Locate the cell with the specified text and output its (X, Y) center coordinate. 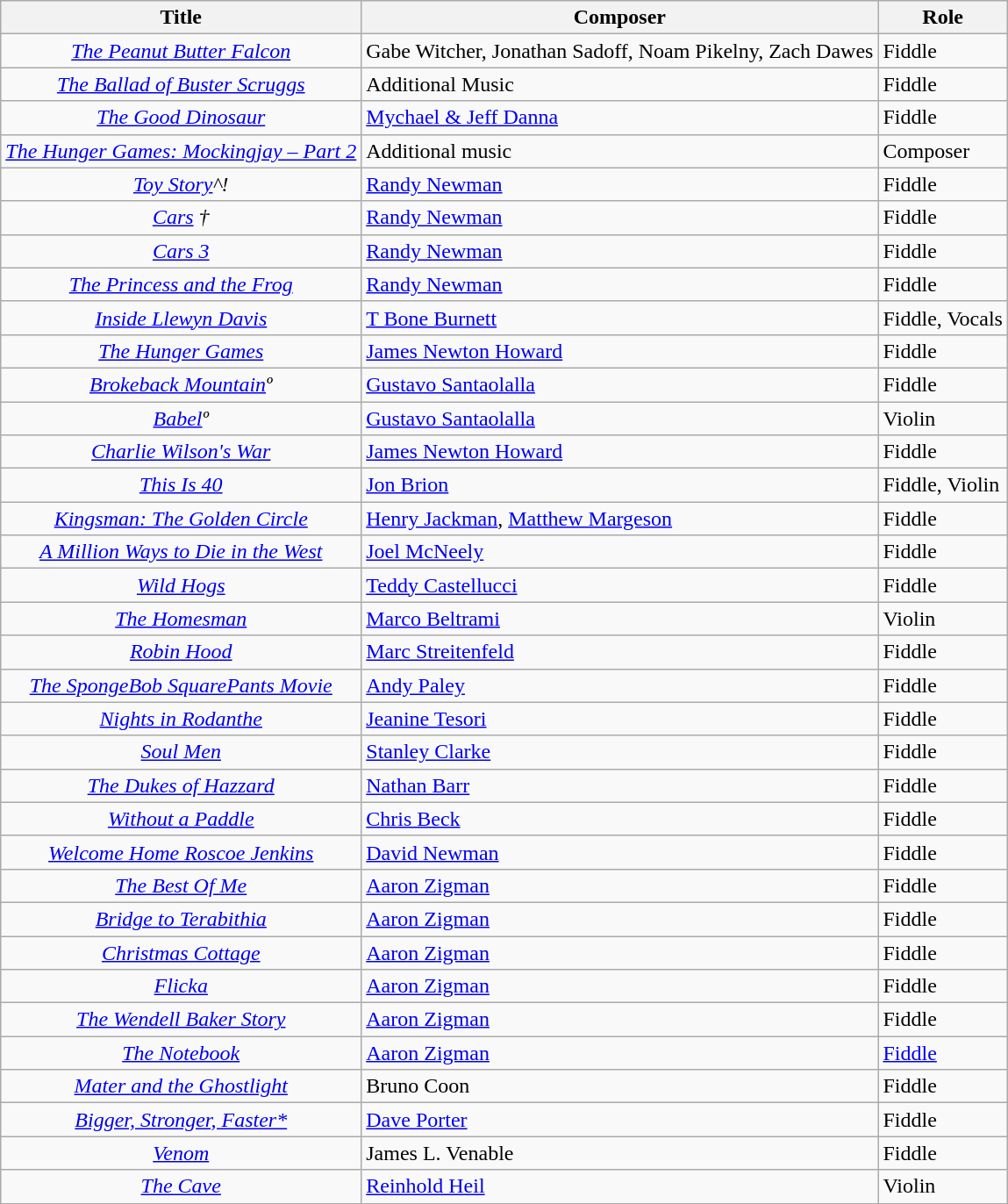
James L. Venable (619, 1153)
Bridge to Terabithia (181, 919)
Henry Jackman, Matthew Margeson (619, 519)
A Million Ways to Die in the West (181, 552)
Stanley Clarke (619, 752)
Fiddle, Vocals (943, 318)
Cars † (181, 218)
Fiddle, Violin (943, 485)
Charlie Wilson's War (181, 452)
The Cave (181, 1186)
The Peanut Butter Falcon (181, 51)
The SpongeBob SquarePants Movie (181, 685)
Title (181, 18)
Inside Llewyn Davis (181, 318)
David Newman (619, 852)
Welcome Home Roscoe Jenkins (181, 852)
Joel McNeely (619, 552)
Reinhold Heil (619, 1186)
The Ballad of Buster Scruggs (181, 84)
Wild Hogs (181, 585)
Marc Streitenfeld (619, 652)
Nights in Rodanthe (181, 719)
Babelº (181, 419)
Mychael & Jeff Danna (619, 118)
The Hunger Games (181, 351)
Kingsman: The Golden Circle (181, 519)
Flicka (181, 986)
Christmas Cottage (181, 952)
T Bone Burnett (619, 318)
Additional music (619, 151)
Gabe Witcher, Jonathan Sadoff, Noam Pikelny, Zach Dawes (619, 51)
Chris Beck (619, 819)
Soul Men (181, 752)
Robin Hood (181, 652)
Teddy Castellucci (619, 585)
Bigger, Stronger, Faster* (181, 1120)
Brokeback Mountainº (181, 384)
This Is 40 (181, 485)
Without a Paddle (181, 819)
Role (943, 18)
Jon Brion (619, 485)
Andy Paley (619, 685)
The Homesman (181, 619)
The Hunger Games: Mockingjay – Part 2 (181, 151)
The Wendell Baker Story (181, 1020)
The Notebook (181, 1053)
The Good Dinosaur (181, 118)
Venom (181, 1153)
The Best Of Me (181, 885)
Cars 3 (181, 251)
Toy Story^! (181, 184)
Jeanine Tesori (619, 719)
The Princess and the Frog (181, 284)
Bruno Coon (619, 1086)
Mater and the Ghostlight (181, 1086)
Marco Beltrami (619, 619)
Nathan Barr (619, 785)
The Dukes of Hazzard (181, 785)
Additional Music (619, 84)
Dave Porter (619, 1120)
